Scan for the cell matching the given text and deliver its (x, y) coordinate at center. 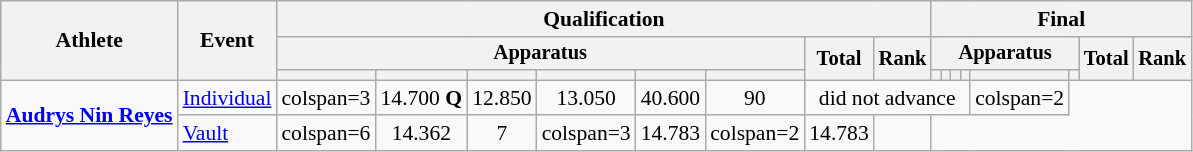
14.700 Q (421, 98)
Athlete (90, 40)
7 (502, 134)
Event (228, 40)
Final (1061, 19)
did not advance (887, 98)
Individual (228, 98)
12.850 (502, 98)
Qualification (604, 19)
40.600 (670, 98)
colspan=6 (326, 134)
Audrys Nin Reyes (90, 116)
90 (754, 98)
13.050 (586, 98)
Vault (228, 134)
14.362 (421, 134)
